Search for the cell housing the specified text and yield its [X, Y] center coordinate. 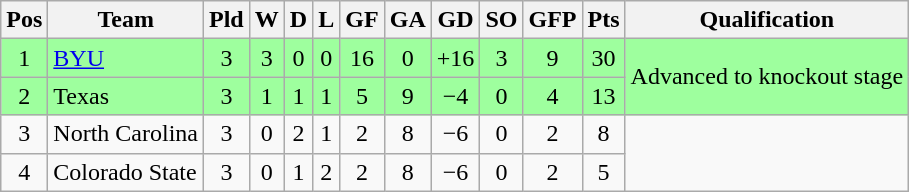
SO [502, 20]
Qualification [767, 20]
Colorado State [126, 172]
GFP [552, 20]
16 [362, 58]
L [326, 20]
GF [362, 20]
30 [604, 58]
Pts [604, 20]
Pos [24, 20]
GA [408, 20]
BYU [126, 58]
Texas [126, 96]
North Carolina [126, 134]
Pld [227, 20]
W [266, 20]
Team [126, 20]
+16 [456, 58]
Advanced to knockout stage [767, 77]
D [298, 20]
−4 [456, 96]
GD [456, 20]
13 [604, 96]
